For the text-containing cell, return its midpoint in (X, Y) coordinate format. 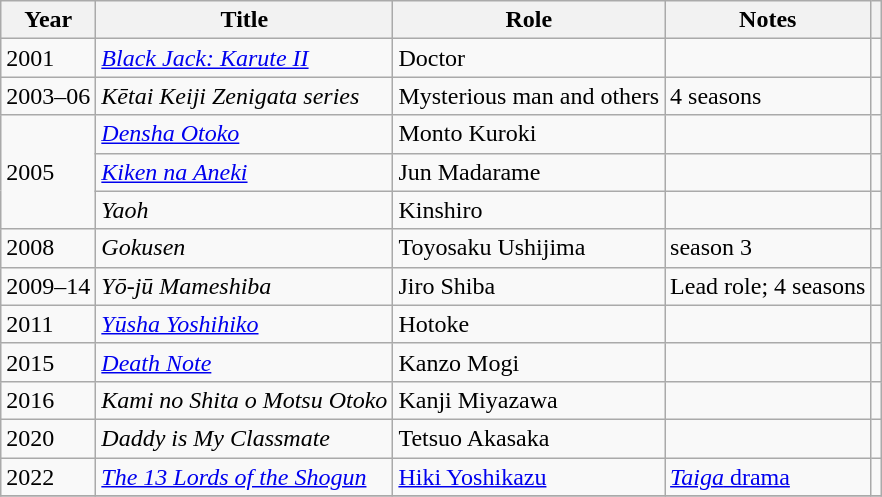
2022 (48, 477)
Kanji Miyazawa (529, 400)
Kami no Shita o Motsu Otoko (244, 400)
Densha Otoko (244, 134)
2020 (48, 438)
Daddy is My Classmate (244, 438)
Notes (768, 20)
Year (48, 20)
2016 (48, 400)
2003–06 (48, 96)
The 13 Lords of the Shogun (244, 477)
2015 (48, 362)
Kanzo Mogi (529, 362)
Kētai Keiji Zenigata series (244, 96)
2001 (48, 58)
Hotoke (529, 324)
Monto Kuroki (529, 134)
Toyosaku Ushijima (529, 248)
2005 (48, 172)
Yūsha Yoshihiko (244, 324)
Death Note (244, 362)
Gokusen (244, 248)
Title (244, 20)
4 seasons (768, 96)
2009–14 (48, 286)
Yaoh (244, 210)
Yō-jū Mameshiba (244, 286)
Jiro Shiba (529, 286)
Role (529, 20)
Black Jack: Karute II (244, 58)
Jun Madarame (529, 172)
Tetsuo Akasaka (529, 438)
2008 (48, 248)
2011 (48, 324)
Doctor (529, 58)
season 3 (768, 248)
Mysterious man and others (529, 96)
Kinshiro (529, 210)
Lead role; 4 seasons (768, 286)
Kiken na Aneki (244, 172)
Taiga drama (768, 477)
Hiki Yoshikazu (529, 477)
